Detect which cell encompasses the target text, then output its [X, Y] center coordinate. 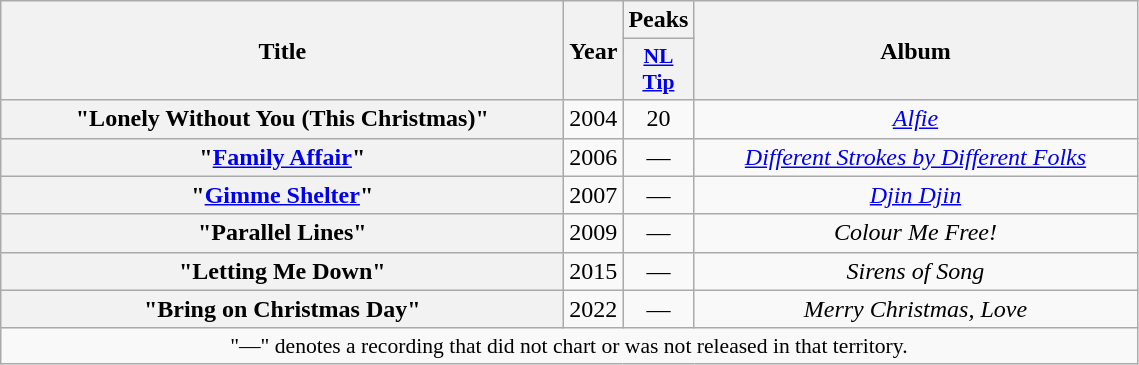
"Bring on Christmas Day" [282, 309]
Merry Christmas, Love [916, 309]
Peaks [658, 20]
"—" denotes a recording that did not chart or was not released in that territory. [569, 346]
"Gimme Shelter" [282, 195]
2006 [594, 157]
Year [594, 50]
2022 [594, 309]
2004 [594, 119]
NLTip [658, 70]
Album [916, 50]
"Lonely Without You (This Christmas)" [282, 119]
Alfie [916, 119]
2009 [594, 233]
Title [282, 50]
2007 [594, 195]
"Family Affair" [282, 157]
Colour Me Free! [916, 233]
Djin Djin [916, 195]
Different Strokes by Different Folks [916, 157]
2015 [594, 271]
"Parallel Lines" [282, 233]
"Letting Me Down" [282, 271]
Sirens of Song [916, 271]
20 [658, 119]
